From the cell containing the given text, extract its center point as [x, y] coordinate. 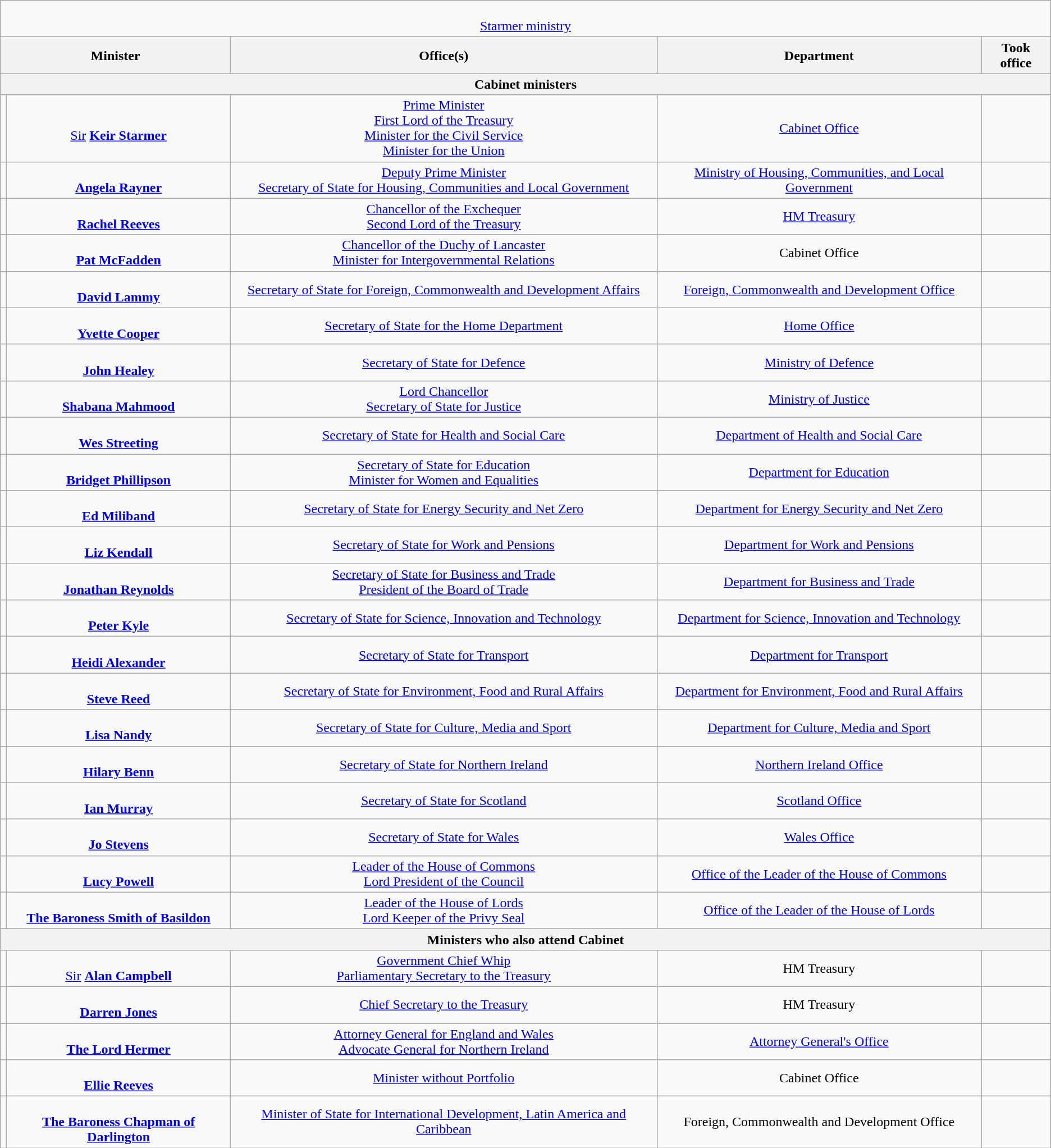
Heidi Alexander [119, 655]
Bridget Phillipson [119, 472]
The Lord Hermer [119, 1041]
Shabana Mahmood [119, 399]
Secretary of State for EducationMinister for Women and Equalities [444, 472]
Department for Education [819, 472]
Ministry of Defence [819, 363]
Minister [116, 55]
Government Chief WhipParliamentary Secretary to the Treasury [444, 968]
Peter Kyle [119, 619]
Secretary of State for Science, Innovation and Technology [444, 619]
Ministry of Housing, Communities, and Local Government [819, 180]
Lucy Powell [119, 873]
Office(s) [444, 55]
Department of Health and Social Care [819, 436]
Secretary of State for Transport [444, 655]
Scotland Office [819, 801]
Office of the Leader of the House of Lords [819, 911]
Department for Science, Innovation and Technology [819, 619]
The Baroness Smith of Basildon [119, 911]
Office of the Leader of the House of Commons [819, 873]
Chancellor of the ExchequerSecond Lord of the Treasury [444, 217]
Ministers who also attend Cabinet [525, 939]
Pat McFadden [119, 253]
Attorney General for England and WalesAdvocate General for Northern Ireland [444, 1041]
Secretary of State for Culture, Media and Sport [444, 728]
Secretary of State for the Home Department [444, 326]
Ed Miliband [119, 509]
The Baroness Chapman of Darlington [119, 1122]
Secretary of State for Work and Pensions [444, 546]
Secretary of State for Business and TradePresident of the Board of Trade [444, 582]
Ministry of Justice [819, 399]
Cabinet ministers [525, 84]
Ian Murray [119, 801]
David Lammy [119, 290]
John Healey [119, 363]
Wales Office [819, 838]
Jo Stevens [119, 838]
Prime MinisterFirst Lord of the Treasury Minister for the Civil Service Minister for the Union [444, 128]
Minister of State for International Development, Latin America and Caribbean [444, 1122]
Secretary of State for Wales [444, 838]
Wes Streeting [119, 436]
Chief Secretary to the Treasury [444, 1005]
Angela Rayner [119, 180]
Liz Kendall [119, 546]
Leader of the House of LordsLord Keeper of the Privy Seal [444, 911]
Deputy Prime MinisterSecretary of State for Housing, Communities and Local Government [444, 180]
Darren Jones [119, 1005]
Secretary of State for Defence [444, 363]
Department for Environment, Food and Rural Affairs [819, 692]
Secretary of State for Scotland [444, 801]
Department for Energy Security and Net Zero [819, 509]
Department for Transport [819, 655]
Department for Work and Pensions [819, 546]
Sir Alan Campbell [119, 968]
Home Office [819, 326]
Secretary of State for Health and Social Care [444, 436]
Chancellor of the Duchy of LancasterMinister for Intergovernmental Relations [444, 253]
Lisa Nandy [119, 728]
Starmer ministry [525, 19]
Minister without Portfolio [444, 1078]
Attorney General's Office [819, 1041]
Lord ChancellorSecretary of State for Justice [444, 399]
Secretary of State for Environment, Food and Rural Affairs [444, 692]
Department for Business and Trade [819, 582]
Secretary of State for Foreign, Commonwealth and Development Affairs [444, 290]
Yvette Cooper [119, 326]
Sir Keir Starmer [119, 128]
Department for Culture, Media and Sport [819, 728]
Jonathan Reynolds [119, 582]
Northern Ireland Office [819, 765]
Hilary Benn [119, 765]
Took office [1016, 55]
Secretary of State for Northern Ireland [444, 765]
Ellie Reeves [119, 1078]
Department [819, 55]
Steve Reed [119, 692]
Rachel Reeves [119, 217]
Secretary of State for Energy Security and Net Zero [444, 509]
Leader of the House of CommonsLord President of the Council [444, 873]
